Capture the cell that displays the provided text and extract its [x, y] central coordinate. 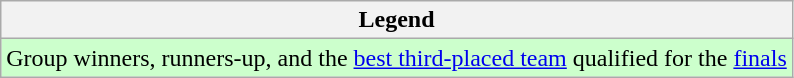
Group winners, runners-up, and the best third-placed team qualified for the finals [397, 58]
Legend [397, 20]
